Scan for the cell matching the given text and deliver its [X, Y] coordinate at center. 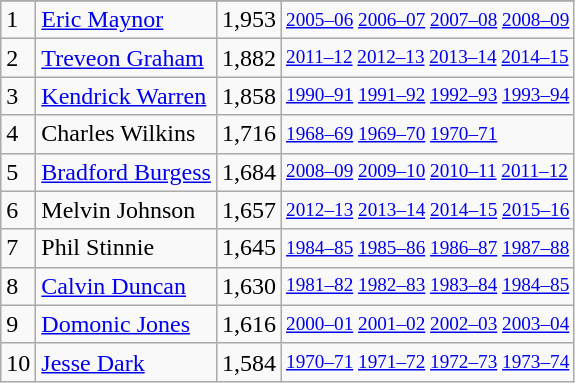
1,882 [248, 58]
1968–69 1969–70 1970–71 [427, 134]
Jesse Dark [126, 362]
1,953 [248, 20]
10 [18, 362]
9 [18, 324]
1,858 [248, 96]
Treveon Graham [126, 58]
1,645 [248, 248]
5 [18, 172]
2005–06 2006–07 2007–08 2008–09 [427, 20]
1 [18, 20]
1,716 [248, 134]
6 [18, 210]
Domonic Jones [126, 324]
1,630 [248, 286]
2011–12 2012–13 2013–14 2014–15 [427, 58]
Phil Stinnie [126, 248]
Bradford Burgess [126, 172]
Kendrick Warren [126, 96]
1,657 [248, 210]
Charles Wilkins [126, 134]
3 [18, 96]
1,616 [248, 324]
1,684 [248, 172]
7 [18, 248]
2000–01 2001–02 2002–03 2003–04 [427, 324]
1,584 [248, 362]
4 [18, 134]
2012–13 2013–14 2014–15 2015–16 [427, 210]
1981–82 1982–83 1983–84 1984–85 [427, 286]
1984–85 1985–86 1986–87 1987–88 [427, 248]
2008–09 2009–10 2010–11 2011–12 [427, 172]
Melvin Johnson [126, 210]
2 [18, 58]
1990–91 1991–92 1992–93 1993–94 [427, 96]
Calvin Duncan [126, 286]
8 [18, 286]
Eric Maynor [126, 20]
1970–71 1971–72 1972–73 1973–74 [427, 362]
